Return [X, Y] of the center of cell containing provided text 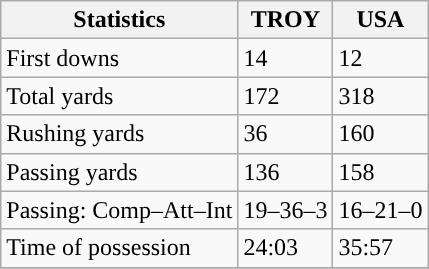
16–21–0 [380, 210]
160 [380, 134]
Passing yards [120, 172]
35:57 [380, 248]
12 [380, 58]
318 [380, 96]
Rushing yards [120, 134]
14 [286, 58]
Passing: Comp–Att–Int [120, 210]
TROY [286, 20]
Total yards [120, 96]
36 [286, 134]
19–36–3 [286, 210]
24:03 [286, 248]
USA [380, 20]
158 [380, 172]
136 [286, 172]
First downs [120, 58]
Statistics [120, 20]
Time of possession [120, 248]
172 [286, 96]
